Capture the cell that displays the provided text and extract its [X, Y] central coordinate. 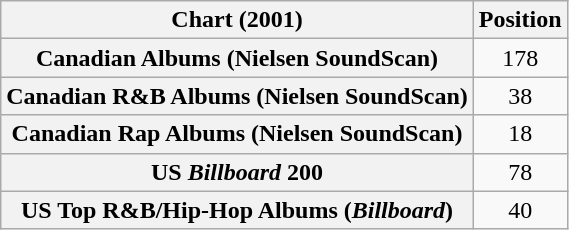
18 [520, 134]
US Billboard 200 [238, 172]
178 [520, 58]
Canadian Albums (Nielsen SoundScan) [238, 58]
US Top R&B/Hip-Hop Albums (Billboard) [238, 210]
Canadian R&B Albums (Nielsen SoundScan) [238, 96]
38 [520, 96]
Position [520, 20]
40 [520, 210]
78 [520, 172]
Canadian Rap Albums (Nielsen SoundScan) [238, 134]
Chart (2001) [238, 20]
